Pinpoint the cell where the given text exists, returning its (x, y) midpoint coordinate. 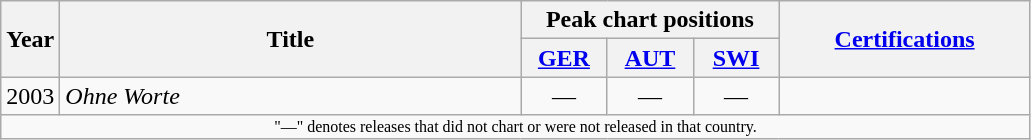
GER (564, 58)
Title (290, 39)
SWI (736, 58)
AUT (650, 58)
Peak chart positions (650, 20)
Certifications (904, 39)
2003 (30, 96)
Ohne Worte (290, 96)
Year (30, 39)
"—" denotes releases that did not chart or were not released in that country. (516, 127)
